Determine the [X, Y] coordinate at the center of the cell enclosing the given text.  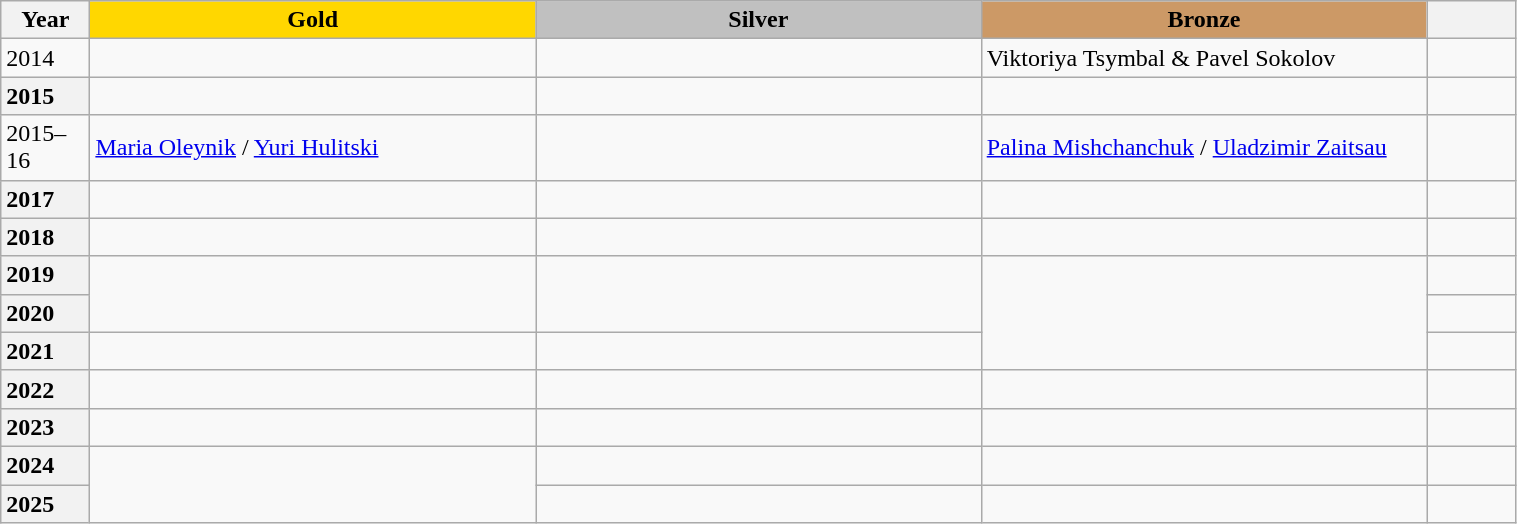
2025 [46, 503]
2021 [46, 351]
Maria Oleynik / Yuri Hulitski [313, 148]
2018 [46, 237]
Palina Mishchanchuk / Uladzimir Zaitsau [1204, 148]
Gold [313, 20]
2020 [46, 313]
2015 [46, 96]
Year [46, 20]
2024 [46, 465]
Bronze [1204, 20]
2019 [46, 275]
2017 [46, 199]
2022 [46, 389]
2023 [46, 427]
Viktoriya Tsymbal & Pavel Sokolov [1204, 58]
Silver [759, 20]
2014 [46, 58]
2015–16 [46, 148]
